Provide the (x, y) coordinate of the cell's center where the given text is located.  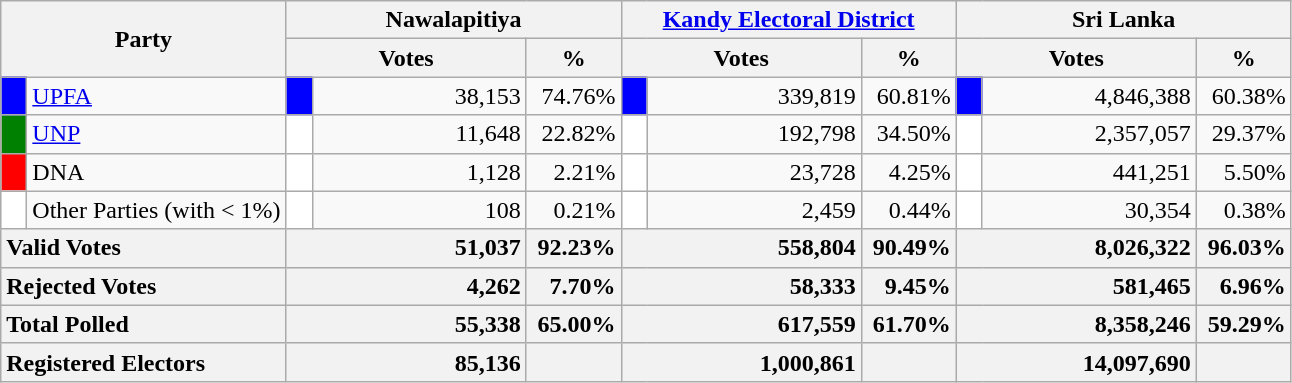
UNP (156, 134)
441,251 (1089, 172)
DNA (156, 172)
96.03% (1244, 248)
51,037 (406, 248)
2.21% (574, 172)
Party (144, 39)
1,128 (419, 172)
6.96% (1244, 286)
11,648 (419, 134)
Registered Electors (144, 362)
4,846,388 (1089, 96)
Nawalapitiya (454, 20)
60.81% (908, 96)
2,357,057 (1089, 134)
23,728 (754, 172)
2,459 (754, 210)
58,333 (741, 286)
UPFA (156, 96)
4.25% (908, 172)
14,097,690 (1076, 362)
55,338 (406, 324)
558,804 (741, 248)
74.76% (574, 96)
65.00% (574, 324)
34.50% (908, 134)
1,000,861 (741, 362)
581,465 (1076, 286)
9.45% (908, 286)
4,262 (406, 286)
59.29% (1244, 324)
0.38% (1244, 210)
8,026,322 (1076, 248)
Valid Votes (144, 248)
90.49% (908, 248)
108 (419, 210)
0.44% (908, 210)
Rejected Votes (144, 286)
22.82% (574, 134)
Sri Lanka (1124, 20)
192,798 (754, 134)
30,354 (1089, 210)
7.70% (574, 286)
5.50% (1244, 172)
85,136 (406, 362)
61.70% (908, 324)
8,358,246 (1076, 324)
Total Polled (144, 324)
Kandy Electoral District (788, 20)
29.37% (1244, 134)
92.23% (574, 248)
0.21% (574, 210)
60.38% (1244, 96)
617,559 (741, 324)
339,819 (754, 96)
38,153 (419, 96)
Other Parties (with < 1%) (156, 210)
